Return the [x, y] coordinate for the center point of the cell that contains the specified text.  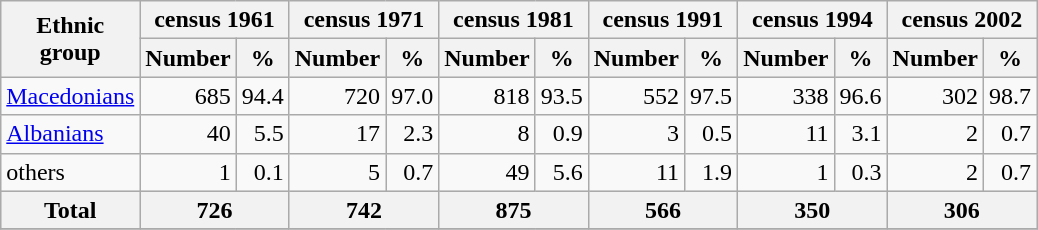
census 2002 [962, 20]
Albanians [70, 134]
720 [337, 96]
552 [636, 96]
1.9 [712, 172]
5 [337, 172]
census 1991 [662, 20]
350 [812, 210]
306 [962, 210]
94.4 [262, 96]
49 [487, 172]
census 1994 [812, 20]
40 [188, 134]
566 [662, 210]
Macedonians [70, 96]
98.7 [1010, 96]
875 [514, 210]
5.5 [262, 134]
0.3 [860, 172]
0.5 [712, 134]
others [70, 172]
census 1981 [514, 20]
census 1971 [364, 20]
3.1 [860, 134]
96.6 [860, 96]
3 [636, 134]
census 1961 [214, 20]
0.1 [262, 172]
97.5 [712, 96]
742 [364, 210]
338 [786, 96]
Total [70, 210]
93.5 [562, 96]
97.0 [412, 96]
0.9 [562, 134]
2.3 [412, 134]
726 [214, 210]
818 [487, 96]
302 [935, 96]
8 [487, 134]
17 [337, 134]
685 [188, 96]
5.6 [562, 172]
Ethnicgroup [70, 39]
